Scan for the cell matching the given text and deliver its [X, Y] coordinate at center. 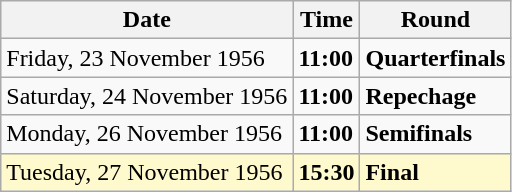
Time [326, 20]
Monday, 26 November 1956 [147, 134]
Semifinals [436, 134]
Friday, 23 November 1956 [147, 58]
Repechage [436, 96]
Quarterfinals [436, 58]
Final [436, 172]
Tuesday, 27 November 1956 [147, 172]
15:30 [326, 172]
Date [147, 20]
Saturday, 24 November 1956 [147, 96]
Round [436, 20]
